Return [X, Y] of the center of cell containing provided text 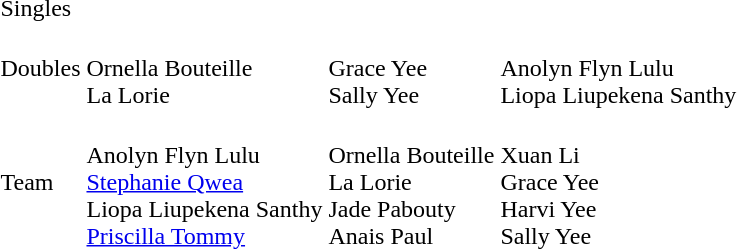
Ornella BouteilleLa Lorie [204, 68]
Grace YeeSally Yee [412, 68]
